Locate the cell with the specified text and output its (x, y) center coordinate. 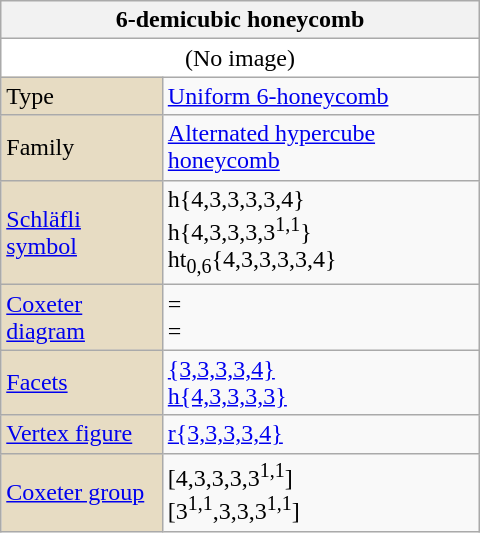
6-demicubic honeycomb (240, 20)
[4,3,3,3,31,1] [31,1,3,3,31,1] (320, 492)
Schläfli symbol (82, 232)
r{3,3,3,3,4} (320, 434)
(No image) (240, 58)
Family (82, 148)
Vertex figure (82, 434)
Coxeter diagram (82, 318)
Coxeter group (82, 492)
Facets (82, 382)
= = (320, 318)
Type (82, 96)
{3,3,3,3,4} h{4,3,3,3,3} (320, 382)
h{4,3,3,3,3,4}h{4,3,3,3,31,1}ht0,6{4,3,3,3,3,4} (320, 232)
Uniform 6-honeycomb (320, 96)
Alternated hypercube honeycomb (320, 148)
